Scan for the cell matching the given text and deliver its [X, Y] coordinate at center. 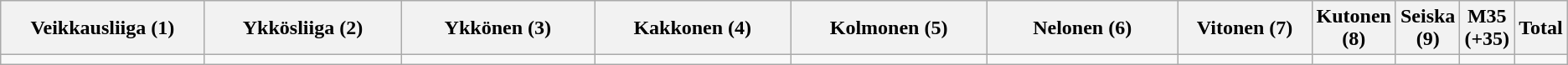
Kakkonen (4) [693, 28]
Seiska (9) [1427, 28]
Veikkausliiga (1) [102, 28]
Nelonen (6) [1082, 28]
Vitonen (7) [1245, 28]
M35 (+35) [1488, 28]
Ykkönen (3) [498, 28]
Kutonen (8) [1354, 28]
Ykkösliiga (2) [303, 28]
Total [1541, 28]
Kolmonen (5) [889, 28]
